For the text-containing cell, return its midpoint in [X, Y] coordinate format. 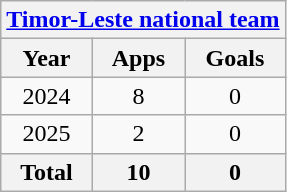
10 [138, 172]
Apps [138, 58]
8 [138, 96]
Timor-Leste national team [143, 20]
2024 [46, 96]
Total [46, 172]
2025 [46, 134]
Year [46, 58]
2 [138, 134]
Goals [235, 58]
